Return the (X, Y) coordinate for the center point of the cell that contains the specified text.  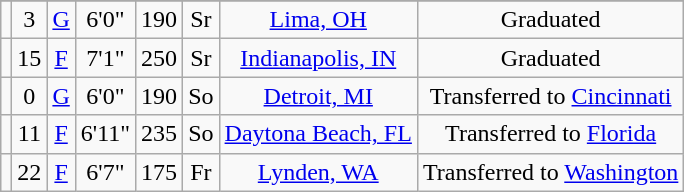
22 (30, 172)
11 (30, 134)
Transferred to Cincinnati (550, 96)
Lynden, WA (318, 172)
6'7" (105, 172)
Fr (201, 172)
3 (30, 20)
6'11" (105, 134)
Indianapolis, IN (318, 58)
7'1" (105, 58)
0 (30, 96)
175 (160, 172)
Daytona Beach, FL (318, 134)
Lima, OH (318, 20)
15 (30, 58)
250 (160, 58)
Detroit, MI (318, 96)
Transferred to Washington (550, 172)
Transferred to Florida (550, 134)
235 (160, 134)
